For the text-containing cell, return its midpoint in [x, y] coordinate format. 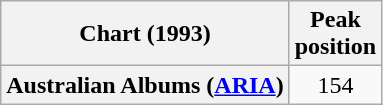
Australian Albums (ARIA) [145, 85]
154 [335, 85]
Chart (1993) [145, 34]
Peakposition [335, 34]
